Output the [x, y] coordinate of the center of the cell containing the given text.  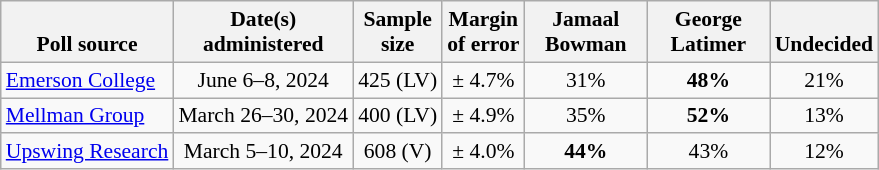
43% [708, 152]
Emerson College [88, 80]
13% [824, 116]
JamaalBowman [586, 32]
± 4.9% [483, 116]
52% [708, 116]
425 (LV) [398, 80]
Poll source [88, 32]
21% [824, 80]
Date(s)administered [263, 32]
March 5–10, 2024 [263, 152]
Samplesize [398, 32]
48% [708, 80]
Undecided [824, 32]
± 4.0% [483, 152]
44% [586, 152]
608 (V) [398, 152]
35% [586, 116]
31% [586, 80]
12% [824, 152]
400 (LV) [398, 116]
March 26–30, 2024 [263, 116]
Upswing Research [88, 152]
GeorgeLatimer [708, 32]
Mellman Group [88, 116]
Marginof error [483, 32]
± 4.7% [483, 80]
June 6–8, 2024 [263, 80]
